Extract the [x, y] coordinate from the center of the cell holding the provided text.  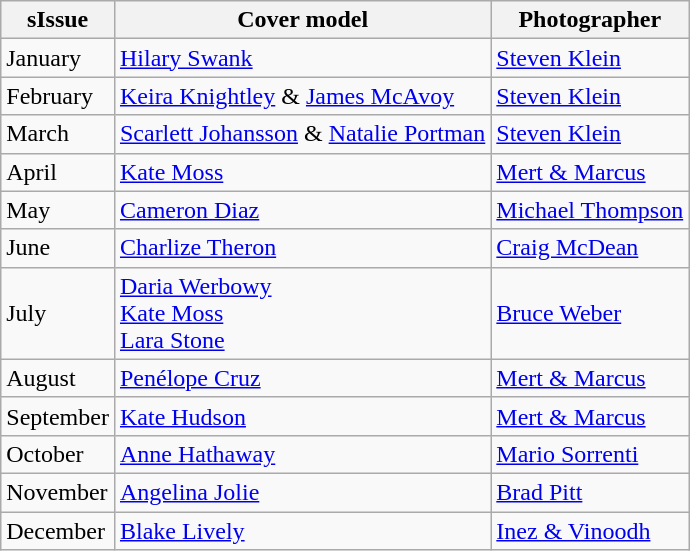
Kate Moss [302, 172]
Charlize Theron [302, 248]
Anne Hathaway [302, 454]
February [58, 96]
Michael Thompson [590, 210]
November [58, 492]
January [58, 58]
December [58, 531]
Keira Knightley & James McAvoy [302, 96]
Angelina Jolie [302, 492]
March [58, 134]
Inez & Vinoodh [590, 531]
Photographer [590, 20]
Craig McDean [590, 248]
sIssue [58, 20]
Mario Sorrenti [590, 454]
Kate Hudson [302, 416]
April [58, 172]
Brad Pitt [590, 492]
September [58, 416]
May [58, 210]
Blake Lively [302, 531]
Penélope Cruz [302, 378]
Bruce Weber [590, 313]
June [58, 248]
Cameron Diaz [302, 210]
Daria WerbowyKate MossLara Stone [302, 313]
Hilary Swank [302, 58]
July [58, 313]
Scarlett Johansson & Natalie Portman [302, 134]
October [58, 454]
Cover model [302, 20]
August [58, 378]
